Detect which cell encompasses the target text, then output its (x, y) center coordinate. 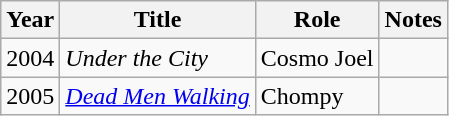
Title (158, 20)
Cosmo Joel (317, 58)
Chompy (317, 96)
Role (317, 20)
Dead Men Walking (158, 96)
2005 (30, 96)
Year (30, 20)
Notes (413, 20)
Under the City (158, 58)
2004 (30, 58)
